Return (X, Y) of the center of cell containing provided text 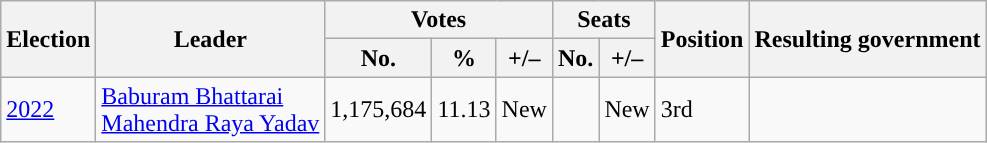
Seats (604, 20)
Resulting government (868, 39)
Baburam BhattaraiMahendra Raya Yadav (210, 110)
1,175,684 (378, 110)
Election (48, 39)
Position (702, 39)
11.13 (464, 110)
Votes (439, 20)
Leader (210, 39)
3rd (702, 110)
2022 (48, 110)
% (464, 58)
